Identify which cell holds the provided text, then report its (X, Y) central coordinate. 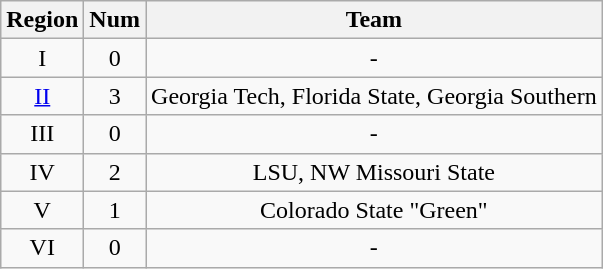
Region (42, 20)
III (42, 134)
V (42, 210)
3 (115, 96)
LSU, NW Missouri State (374, 172)
Colorado State "Green" (374, 210)
IV (42, 172)
1 (115, 210)
I (42, 58)
VI (42, 248)
Num (115, 20)
II (42, 96)
Georgia Tech, Florida State, Georgia Southern (374, 96)
2 (115, 172)
Team (374, 20)
